From the cell containing the given text, extract its center point as [X, Y] coordinate. 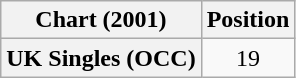
UK Singles (OCC) [101, 58]
Chart (2001) [101, 20]
Position [248, 20]
19 [248, 58]
